Return (X, Y) of the center of cell containing provided text 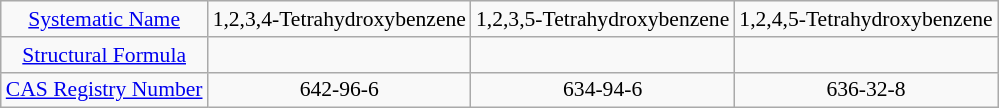
Structural Formula (104, 55)
642-96-6 (340, 90)
1,2,3,5-Tetrahydroxybenzene (602, 19)
634-94-6 (602, 90)
1,2,4,5-Tetrahydroxybenzene (866, 19)
CAS Registry Number (104, 90)
Systematic Name (104, 19)
1,2,3,4-Tetrahydroxybenzene (340, 19)
636-32-8 (866, 90)
